Return the (x, y) coordinate for the center point of the cell that contains the specified text.  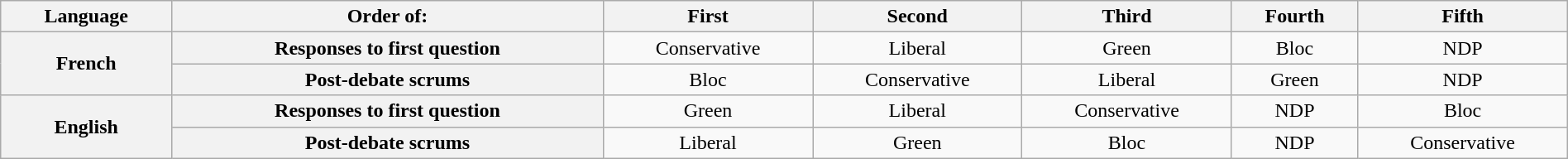
French (86, 64)
First (708, 17)
Fifth (1462, 17)
Third (1126, 17)
Order of: (388, 17)
Fourth (1295, 17)
Language (86, 17)
English (86, 127)
Second (918, 17)
